Search for the cell housing the specified text and yield its [X, Y] center coordinate. 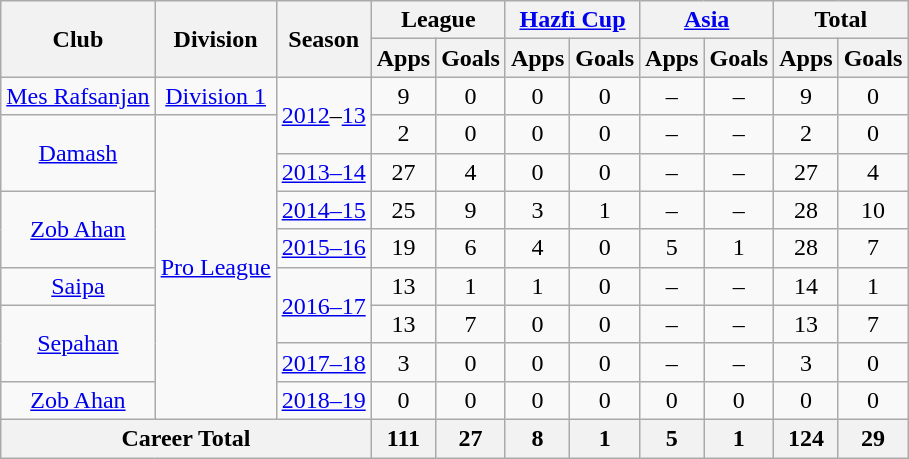
8 [537, 438]
Asia [707, 20]
2014–15 [324, 210]
Division [216, 39]
14 [806, 286]
League [438, 20]
2015–16 [324, 248]
111 [403, 438]
Club [78, 39]
29 [873, 438]
Total [841, 20]
10 [873, 210]
Saipa [78, 286]
2016–17 [324, 305]
124 [806, 438]
2012–13 [324, 115]
6 [471, 248]
Hazfi Cup [572, 20]
Damash [78, 153]
2013–14 [324, 172]
19 [403, 248]
Mes Rafsanjan [78, 96]
Pro League [216, 267]
Division 1 [216, 96]
Season [324, 39]
Career Total [186, 438]
25 [403, 210]
2017–18 [324, 362]
Sepahan [78, 343]
2018–19 [324, 400]
